From the cell containing the given text, extract its center point as [X, Y] coordinate. 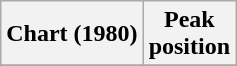
Peakposition [189, 34]
Chart (1980) [72, 34]
